Identify which cell holds the provided text, then report its (x, y) central coordinate. 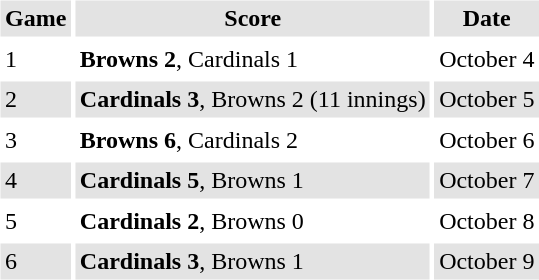
Browns 2, Cardinals 1 (252, 59)
October 8 (487, 221)
6 (35, 262)
October 4 (487, 59)
October 7 (487, 180)
Game (35, 18)
3 (35, 140)
October 9 (487, 262)
October 6 (487, 140)
2 (35, 100)
4 (35, 180)
1 (35, 59)
Cardinals 3, Browns 2 (11 innings) (252, 100)
Cardinals 2, Browns 0 (252, 221)
October 5 (487, 100)
Cardinals 5, Browns 1 (252, 180)
Cardinals 3, Browns 1 (252, 262)
Date (487, 18)
Score (252, 18)
5 (35, 221)
Browns 6, Cardinals 2 (252, 140)
